Determine the (x, y) coordinate at the center of the cell enclosing the given text.  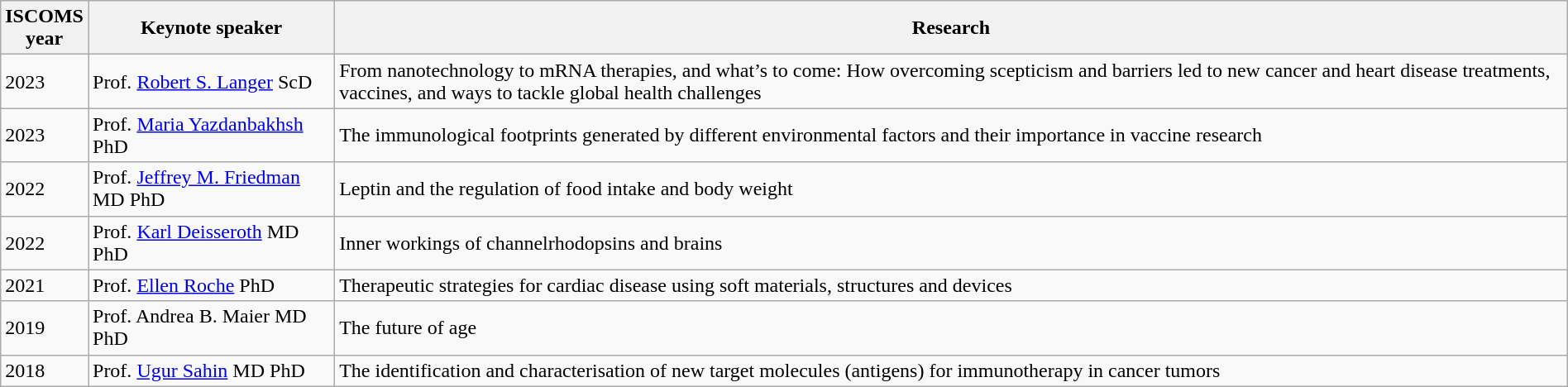
Therapeutic strategies for cardiac disease using soft materials, structures and devices (951, 285)
Prof. Karl Deisseroth MD PhD (211, 243)
Research (951, 28)
2019 (45, 327)
The immunological footprints generated by different environmental factors and their importance in vaccine research (951, 136)
Prof. Robert S. Langer ScD (211, 81)
The future of age (951, 327)
ISCOMS year (45, 28)
The identification and characterisation of new target molecules (antigens) for immunotherapy in cancer tumors (951, 370)
Prof. Ugur Sahin MD PhD (211, 370)
2021 (45, 285)
Keynote speaker (211, 28)
Leptin and the regulation of food intake and body weight (951, 189)
Inner workings of channelrhodopsins and brains (951, 243)
Prof. Maria Yazdanbakhsh PhD (211, 136)
Prof. Ellen Roche PhD (211, 285)
2018 (45, 370)
Prof. Andrea B. Maier MD PhD (211, 327)
Prof. Jeffrey M. Friedman MD PhD (211, 189)
